Extract the (X, Y) coordinate from the center of the cell holding the provided text.  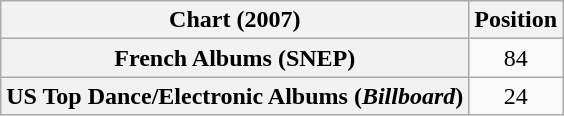
84 (516, 58)
24 (516, 96)
US Top Dance/Electronic Albums (Billboard) (235, 96)
Position (516, 20)
Chart (2007) (235, 20)
French Albums (SNEP) (235, 58)
